Find where the given text appears and provide that cell's center as (X, Y) coordinate. 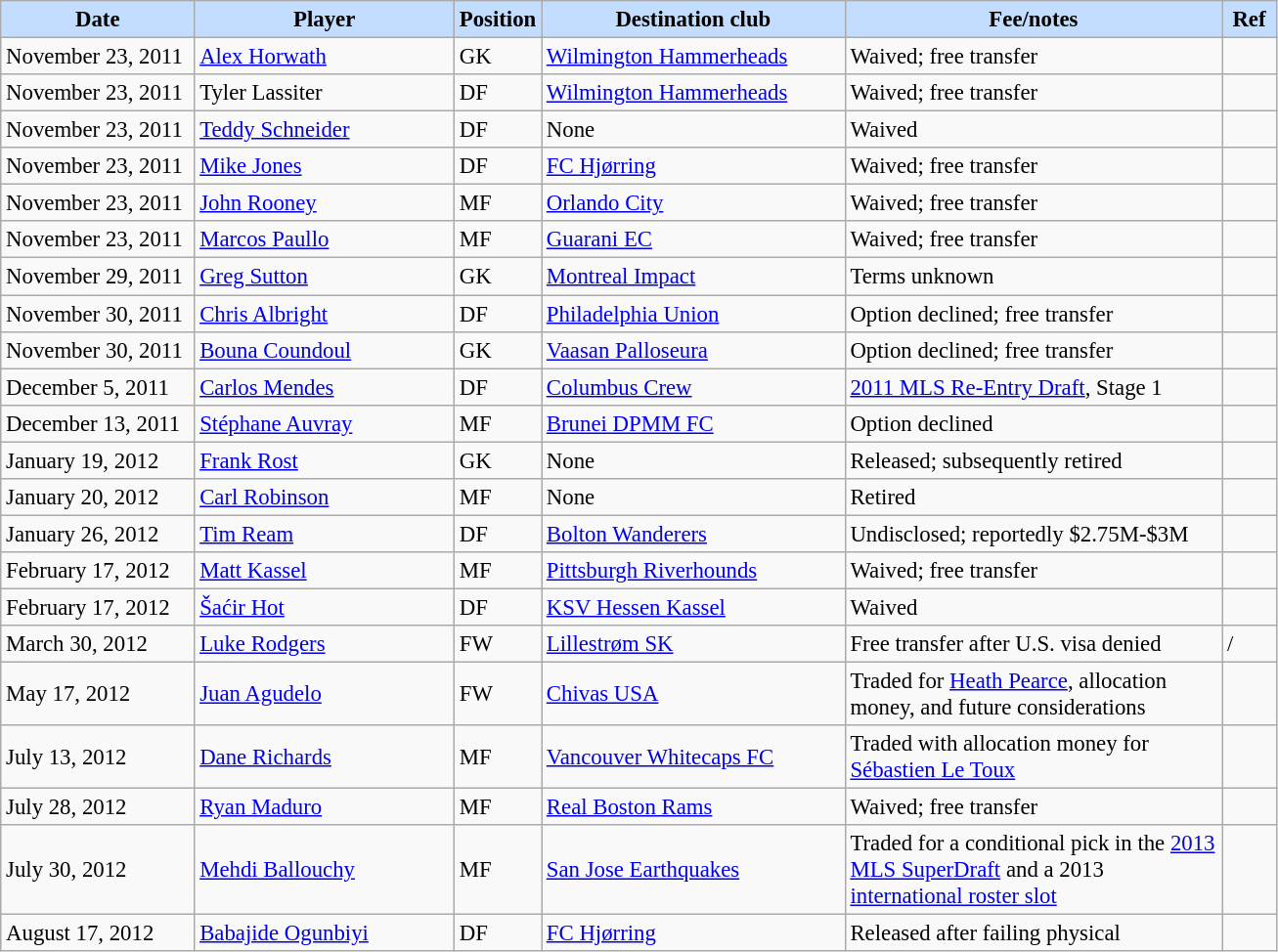
Pittsburgh Riverhounds (694, 571)
Luke Rodgers (325, 644)
Carl Robinson (325, 498)
Montreal Impact (694, 277)
Undisclosed; reportedly $2.75M-$3M (1034, 534)
/ (1250, 644)
Orlando City (694, 203)
Tim Ream (325, 534)
Mehdi Ballouchy (325, 870)
Chivas USA (694, 694)
John Rooney (325, 203)
Option declined (1034, 423)
San Jose Earthquakes (694, 870)
January 26, 2012 (98, 534)
Traded with allocation money for Sébastien Le Toux (1034, 757)
Greg Sutton (325, 277)
Frank Rost (325, 460)
Juan Agudelo (325, 694)
2011 MLS Re-Entry Draft, Stage 1 (1034, 387)
November 29, 2011 (98, 277)
March 30, 2012 (98, 644)
Player (325, 20)
Philadelphia Union (694, 314)
Real Boston Rams (694, 807)
May 17, 2012 (98, 694)
KSV Hessen Kassel (694, 607)
July 30, 2012 (98, 870)
Bolton Wanderers (694, 534)
July 28, 2012 (98, 807)
Babajide Ogunbiyi (325, 933)
Free transfer after U.S. visa denied (1034, 644)
July 13, 2012 (98, 757)
Vancouver Whitecaps FC (694, 757)
Destination club (694, 20)
Tyler Lassiter (325, 93)
Columbus Crew (694, 387)
Released; subsequently retired (1034, 460)
Traded for Heath Pearce, allocation money, and future considerations (1034, 694)
Stéphane Auvray (325, 423)
Mike Jones (325, 166)
Ryan Maduro (325, 807)
August 17, 2012 (98, 933)
Released after failing physical (1034, 933)
Fee/notes (1034, 20)
Marcos Paullo (325, 239)
Date (98, 20)
Terms unknown (1034, 277)
Traded for a conditional pick in the 2013 MLS SuperDraft and a 2013 international roster slot (1034, 870)
Chris Albright (325, 314)
January 19, 2012 (98, 460)
Šaćir Hot (325, 607)
Bouna Coundoul (325, 350)
Ref (1250, 20)
Dane Richards (325, 757)
Brunei DPMM FC (694, 423)
Alex Horwath (325, 57)
December 5, 2011 (98, 387)
Carlos Mendes (325, 387)
Vaasan Palloseura (694, 350)
Teddy Schneider (325, 130)
Matt Kassel (325, 571)
Position (497, 20)
Guarani EC (694, 239)
December 13, 2011 (98, 423)
Retired (1034, 498)
January 20, 2012 (98, 498)
Lillestrøm SK (694, 644)
